From the cell containing the given text, extract its center point as (X, Y) coordinate. 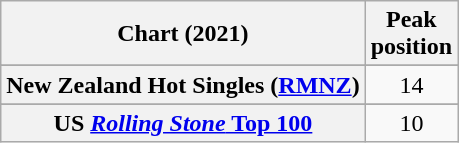
14 (411, 85)
Chart (2021) (183, 34)
New Zealand Hot Singles (RMNZ) (183, 85)
10 (411, 123)
Peakposition (411, 34)
US Rolling Stone Top 100 (183, 123)
